Scan for the cell matching the given text and deliver its [X, Y] coordinate at center. 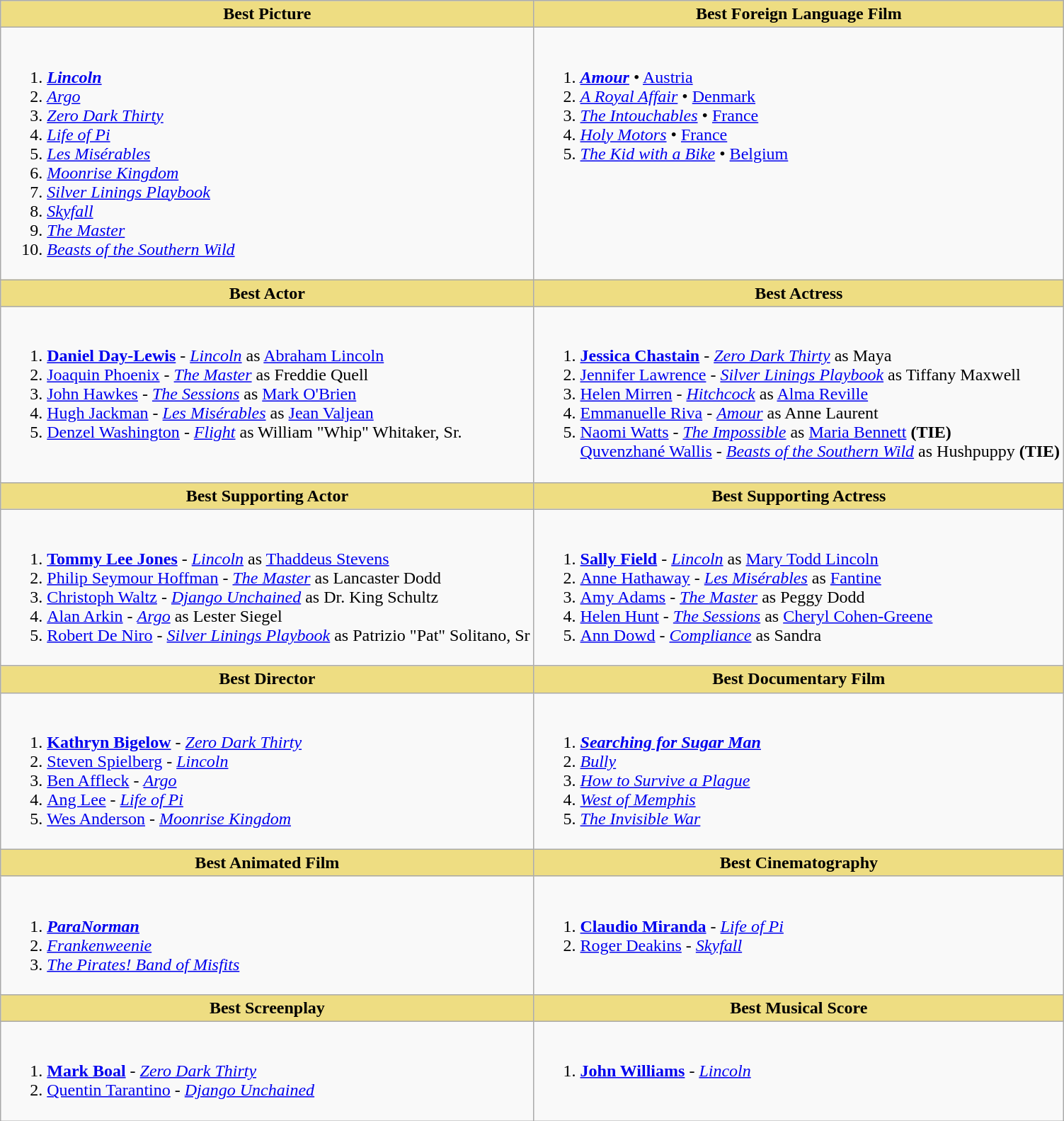
Best Supporting Actress [799, 496]
Best Musical Score [799, 1008]
LincolnArgoZero Dark ThirtyLife of PiLes MisérablesMoonrise KingdomSilver Linings PlaybookSkyfallThe MasterBeasts of the Southern Wild [268, 154]
John Williams - Lincoln [799, 1071]
Best Documentary Film [799, 679]
Best Foreign Language Film [799, 14]
Mark Boal - Zero Dark ThirtyQuentin Tarantino - Django Unchained [268, 1071]
Best Animated Film [268, 863]
Best Cinematography [799, 863]
Kathryn Bigelow - Zero Dark ThirtySteven Spielberg - LincolnBen Affleck - ArgoAng Lee - Life of PiWes Anderson - Moonrise Kingdom [268, 770]
Best Director [268, 679]
Claudio Miranda - Life of PiRoger Deakins - Skyfall [799, 935]
Best Supporting Actor [268, 496]
Best Actress [799, 293]
Best Screenplay [268, 1008]
Best Actor [268, 293]
Best Picture [268, 14]
ParaNormanFrankenweenieThe Pirates! Band of Misfits [268, 935]
Amour • AustriaA Royal Affair • DenmarkThe Intouchables • FranceHoly Motors • FranceThe Kid with a Bike • Belgium [799, 154]
Searching for Sugar ManBullyHow to Survive a PlagueWest of MemphisThe Invisible War [799, 770]
